From the cell containing the given text, extract its center point as [X, Y] coordinate. 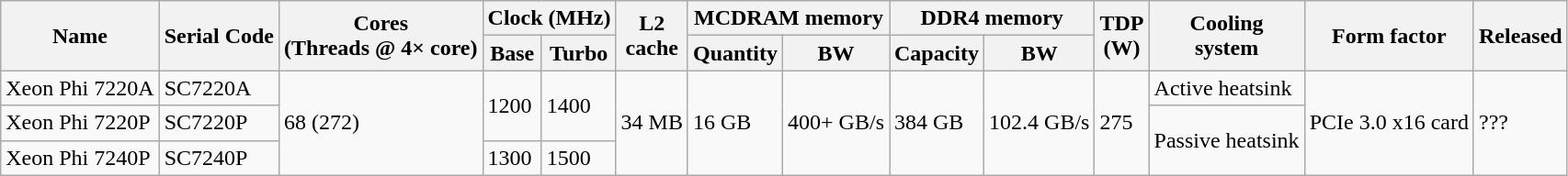
Cores(Threads @ 4× core) [381, 36]
DDR4 memory [993, 18]
Active heatsink [1226, 88]
1500 [579, 158]
1400 [579, 105]
275 [1121, 123]
Base [512, 53]
Coolingsystem [1226, 36]
TDP(W) [1121, 36]
Turbo [579, 53]
SC7240P [219, 158]
384 GB [937, 123]
1300 [512, 158]
MCDRAM memory [789, 18]
102.4 GB/s [1040, 123]
Quantity [735, 53]
??? [1520, 123]
Xeon Phi 7240P [80, 158]
Serial Code [219, 36]
SC7220P [219, 123]
400+ GB/s [836, 123]
1200 [512, 105]
SC7220A [219, 88]
L2cache [652, 36]
16 GB [735, 123]
Released [1520, 36]
Capacity [937, 53]
68 (272) [381, 123]
Xeon Phi 7220P [80, 123]
34 MB [652, 123]
Form factor [1389, 36]
Clock (MHz) [550, 18]
Passive heatsink [1226, 140]
PCIe 3.0 x16 card [1389, 123]
Name [80, 36]
Xeon Phi 7220A [80, 88]
